Pinpoint the cell where the given text exists, returning its [X, Y] midpoint coordinate. 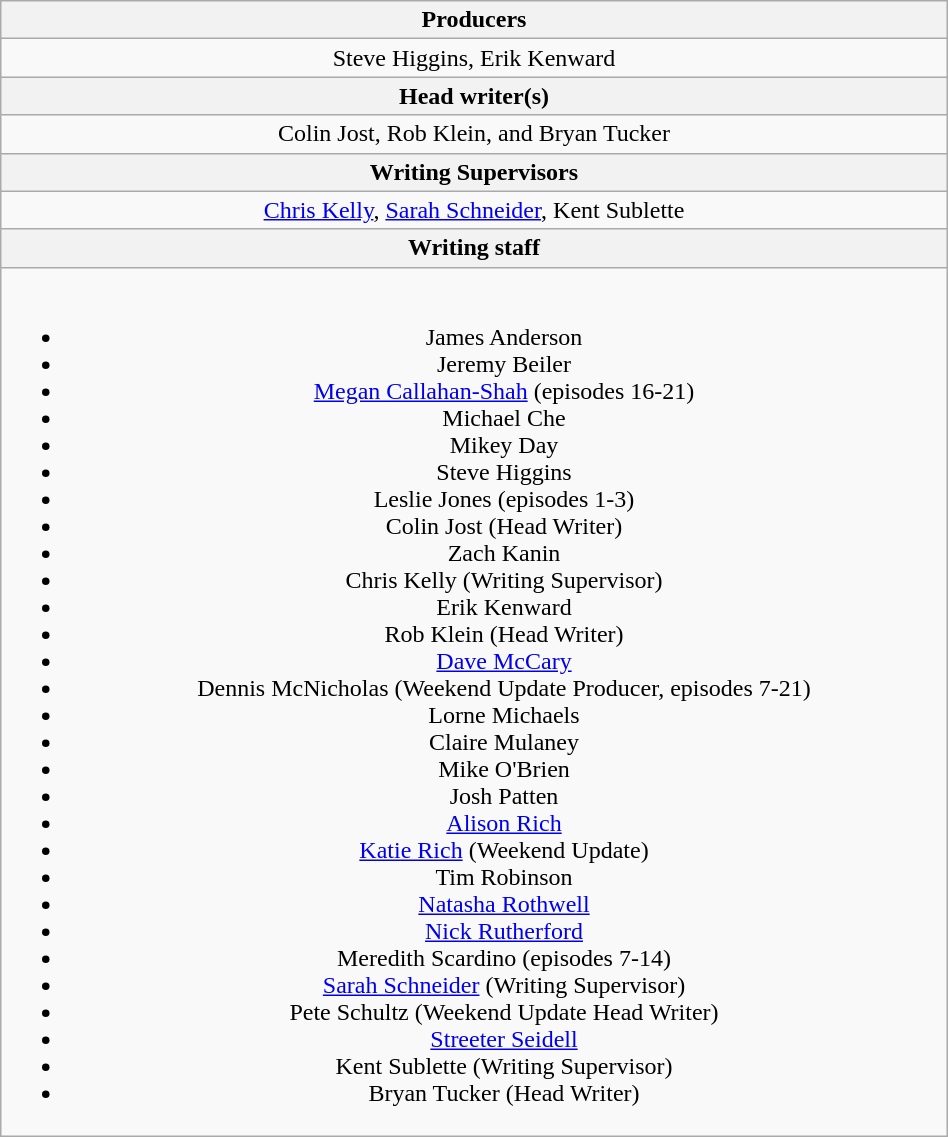
Producers [474, 20]
Writing Supervisors [474, 172]
Chris Kelly, Sarah Schneider, Kent Sublette [474, 210]
Writing staff [474, 248]
Head writer(s) [474, 96]
Steve Higgins, Erik Kenward [474, 58]
Colin Jost, Rob Klein, and Bryan Tucker [474, 134]
